Determine the (x, y) coordinate at the center of the cell enclosing the given text.  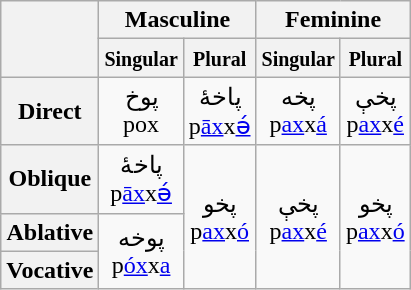
پخهpaxxá (298, 111)
پوخpox (141, 111)
Vocative (50, 270)
Ablative (50, 232)
Masculine (178, 20)
پوخهpóxxa (141, 251)
Oblique (50, 179)
Direct (50, 111)
Feminine (333, 20)
